Find where the given text appears and provide that cell's center as (X, Y) coordinate. 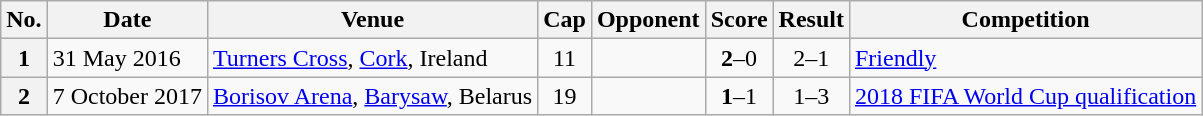
Borisov Arena, Barysaw, Belarus (373, 96)
Friendly (1025, 58)
11 (565, 58)
Score (739, 20)
Venue (373, 20)
2–1 (811, 58)
Cap (565, 20)
Competition (1025, 20)
1–1 (739, 96)
1–3 (811, 96)
Opponent (648, 20)
31 May 2016 (127, 58)
7 October 2017 (127, 96)
2018 FIFA World Cup qualification (1025, 96)
Turners Cross, Cork, Ireland (373, 58)
No. (24, 20)
19 (565, 96)
Result (811, 20)
Date (127, 20)
1 (24, 58)
2–0 (739, 58)
2 (24, 96)
